Identify which cell holds the provided text, then report its (X, Y) central coordinate. 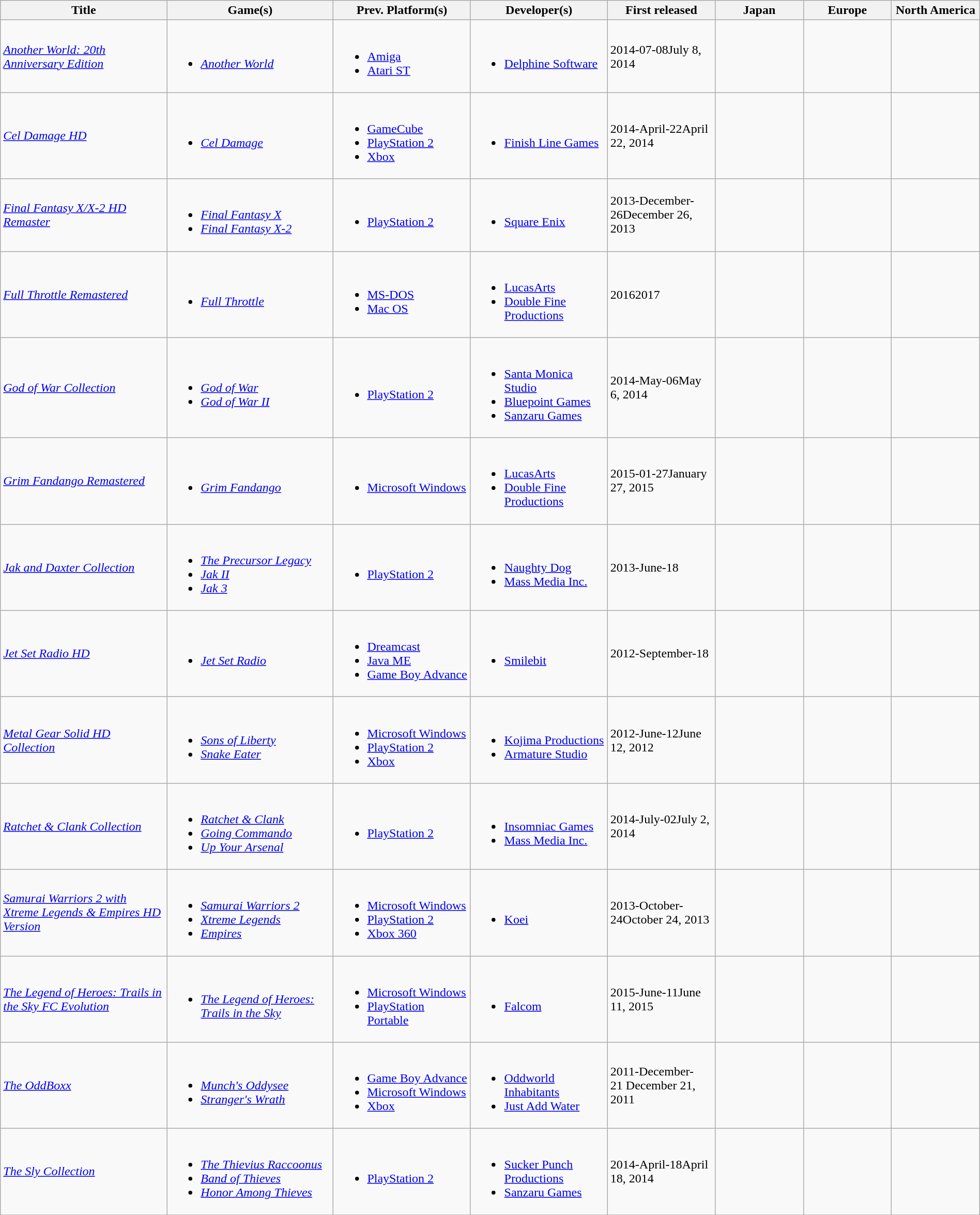
Another World: 20th Anniversary Edition (84, 56)
Microsoft Windows (402, 481)
2014-April-22April 22, 2014 (661, 135)
2012-September-18 (661, 653)
2015-01-27January 27, 2015 (661, 481)
Japan (759, 10)
Insomniac GamesMass Media Inc. (539, 826)
The Precursor LegacyJak IIJak 3 (250, 567)
2015-June-11June 11, 2015 (661, 999)
Final Fantasy X/X-2 HD Remaster (84, 215)
Ratchet & ClankGoing CommandoUp Your Arsenal (250, 826)
Falcom (539, 999)
Another World (250, 56)
Game Boy AdvanceMicrosoft WindowsXbox (402, 1085)
The Legend of Heroes: Trails in the Sky (250, 999)
Grim Fandango (250, 481)
Prev. Platform(s) (402, 10)
First released (661, 10)
2014-April-18April 18, 2014 (661, 1172)
Smilebit (539, 653)
Santa Monica StudioBluepoint GamesSanzaru Games (539, 388)
MS-DOSMac OS (402, 295)
Grim Fandango Remastered (84, 481)
Oddworld InhabitantsJust Add Water (539, 1085)
DreamcastJava MEGame Boy Advance (402, 653)
Naughty DogMass Media Inc. (539, 567)
2012-June-12June 12, 2012 (661, 740)
Square Enix (539, 215)
Sons of LibertySnake Eater (250, 740)
Jet Set Radio (250, 653)
Ratchet & Clank Collection (84, 826)
AmigaAtari ST (402, 56)
Europe (847, 10)
Delphine Software (539, 56)
Munch's OddyseeStranger's Wrath (250, 1085)
Jet Set Radio HD (84, 653)
God of WarGod of War II (250, 388)
Kojima ProductionsArmature Studio (539, 740)
2014-July-02July 2, 2014 (661, 826)
Cel Damage HD (84, 135)
Cel Damage (250, 135)
The Thievius RaccoonusBand of ThievesHonor Among Thieves (250, 1172)
Koei (539, 913)
2013-December-26December 26, 2013 (661, 215)
Metal Gear Solid HD Collection (84, 740)
Developer(s) (539, 10)
The Sly Collection (84, 1172)
2014-May-06May 6, 2014 (661, 388)
Microsoft WindowsPlayStation 2Xbox (402, 740)
2011-December-21 December 21, 2011 (661, 1085)
The OddBoxx (84, 1085)
Jak and Daxter Collection (84, 567)
God of War Collection (84, 388)
2013-October-24October 24, 2013 (661, 913)
Finish Line Games (539, 135)
Sucker Punch ProductionsSanzaru Games (539, 1172)
Microsoft WindowsPlayStation Portable (402, 999)
GameCubePlayStation 2Xbox (402, 135)
Final Fantasy XFinal Fantasy X-2 (250, 215)
2014-07-08July 8, 2014 (661, 56)
Full Throttle (250, 295)
Microsoft WindowsPlayStation 2Xbox 360 (402, 913)
2013-June-18 (661, 567)
Title (84, 10)
20162017 (661, 295)
Samurai Warriors 2 with Xtreme Legends & Empires HD Version (84, 913)
North America (936, 10)
Full Throttle Remastered (84, 295)
Samurai Warriors 2Xtreme LegendsEmpires (250, 913)
The Legend of Heroes: Trails in the Sky FC Evolution (84, 999)
Game(s) (250, 10)
